Provide the (X, Y) coordinate of the cell's center where the given text is located.  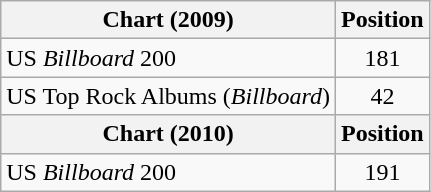
191 (383, 172)
Chart (2009) (168, 20)
42 (383, 96)
US Top Rock Albums (Billboard) (168, 96)
Chart (2010) (168, 134)
181 (383, 58)
